Capture the cell that displays the provided text and extract its [X, Y] central coordinate. 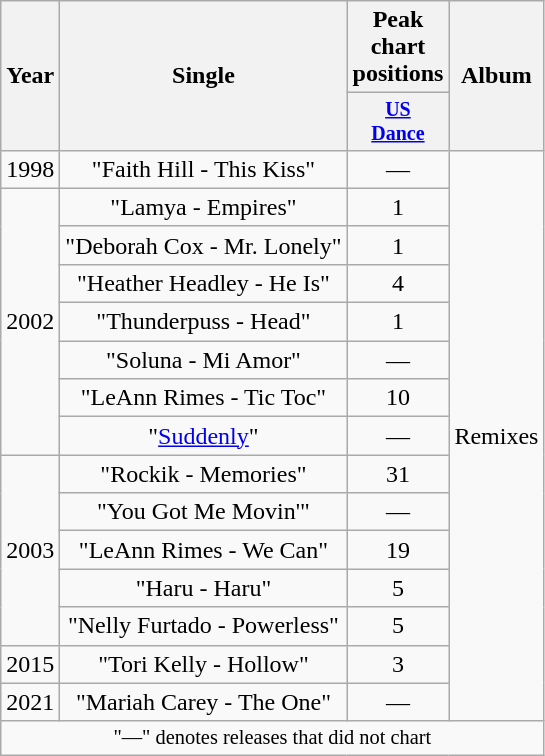
"Tori Kelly - Hollow" [204, 664]
"Rockik - Memories" [204, 474]
4 [398, 283]
2003 [30, 550]
Album [496, 76]
2021 [30, 702]
"Deborah Cox - Mr. Lonely" [204, 245]
"Faith Hill - This Kiss" [204, 169]
USDance [398, 122]
1998 [30, 169]
"Heather Headley - He Is" [204, 283]
"Mariah Carey - The One" [204, 702]
"LeAnn Rimes - We Can" [204, 550]
2002 [30, 321]
Peak chart positions [398, 47]
Remixes [496, 436]
"You Got Me Movin'" [204, 512]
Year [30, 76]
19 [398, 550]
31 [398, 474]
3 [398, 664]
"Nelly Furtado - Powerless" [204, 626]
"Suddenly" [204, 436]
"LeAnn Rimes - Tic Toc" [204, 398]
"Soluna - Mi Amor" [204, 360]
10 [398, 398]
2015 [30, 664]
"—" denotes releases that did not chart [272, 738]
"Lamya - Empires" [204, 207]
"Haru - Haru" [204, 588]
Single [204, 76]
"Thunderpuss - Head" [204, 322]
